Return the (X, Y) coordinate for the center point of the cell that contains the specified text.  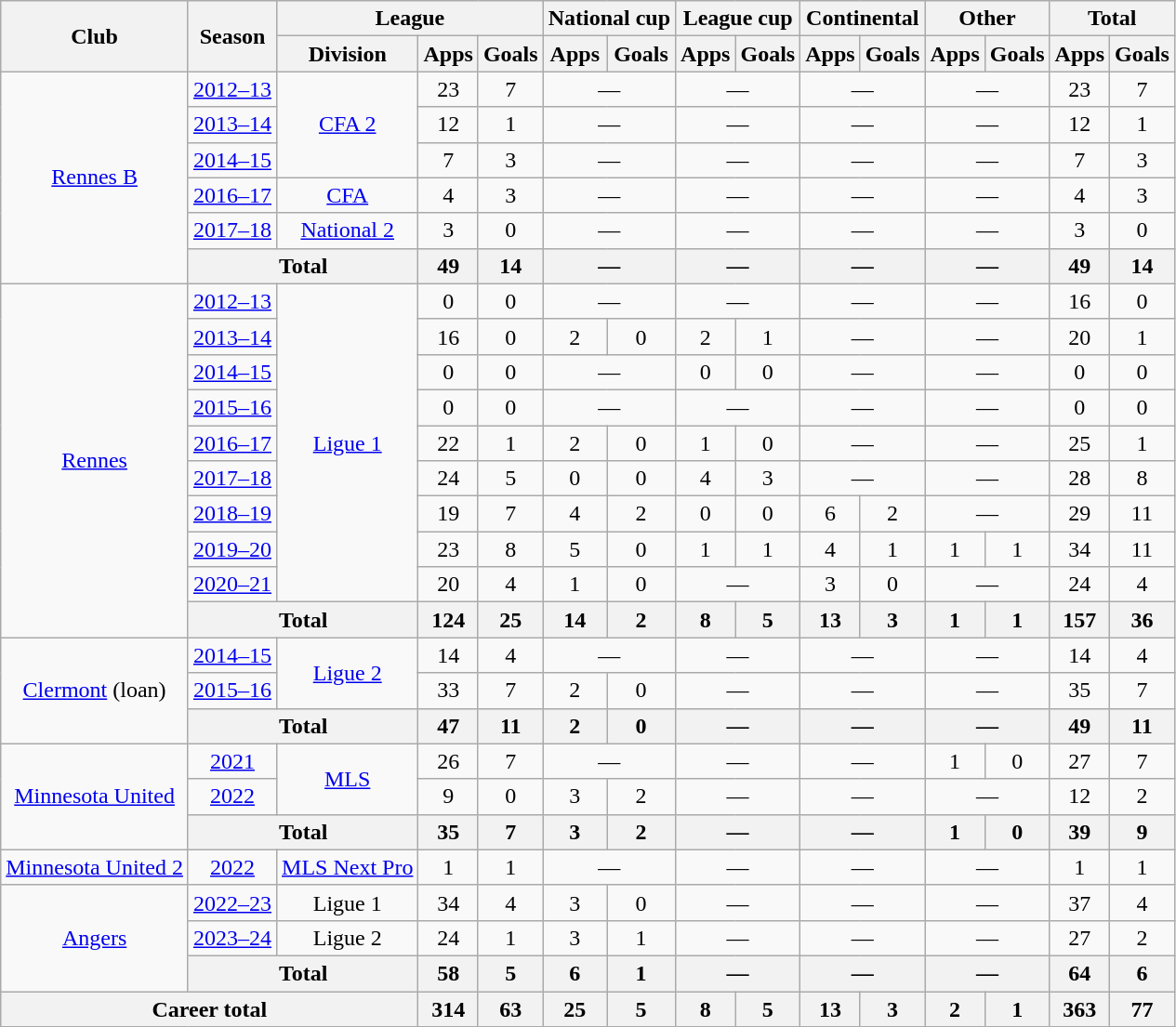
CFA 2 (348, 125)
Rennes B (95, 178)
124 (448, 620)
22 (448, 443)
Rennes (95, 461)
Division (348, 54)
29 (1079, 514)
League (411, 19)
Minnesota United 2 (95, 867)
National cup (609, 19)
2023–24 (232, 938)
Career total (210, 1008)
157 (1079, 620)
League cup (738, 19)
77 (1143, 1008)
National 2 (348, 230)
28 (1079, 479)
Club (95, 36)
Minnesota United (95, 797)
58 (448, 973)
33 (448, 691)
2022–23 (232, 902)
26 (448, 761)
2019–20 (232, 549)
2018–19 (232, 514)
Clermont (loan) (95, 691)
Season (232, 36)
Continental (863, 19)
64 (1079, 973)
MLS Next Pro (348, 867)
37 (1079, 902)
36 (1143, 620)
Other (987, 19)
CFA (348, 195)
63 (510, 1008)
314 (448, 1008)
Angers (95, 938)
19 (448, 514)
39 (1079, 832)
2020–21 (232, 585)
363 (1079, 1008)
2021 (232, 761)
47 (448, 726)
MLS (348, 779)
